Extract the (X, Y) coordinate from the center of the cell holding the provided text.  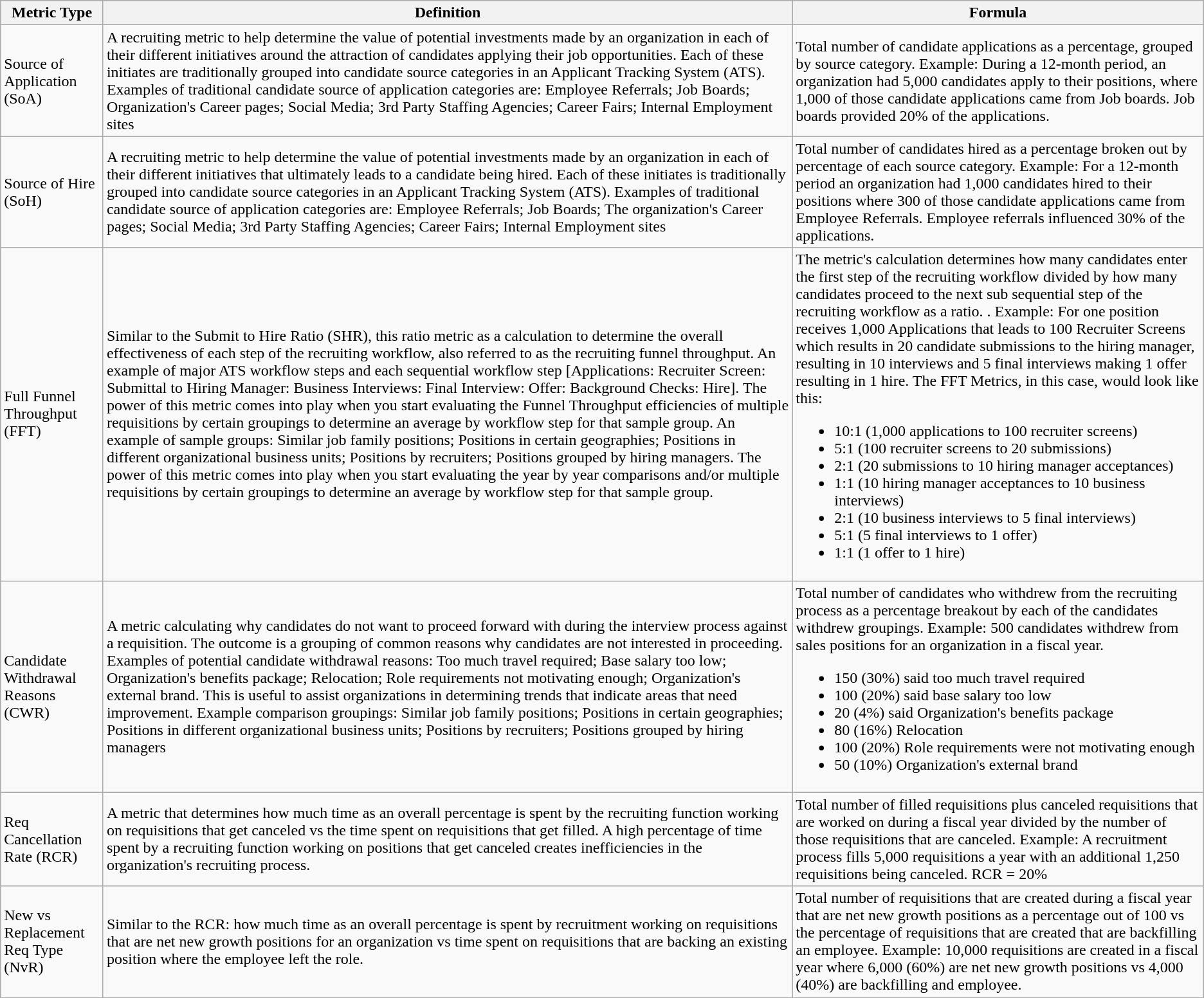
Req Cancellation Rate (RCR) (52, 839)
Source of Hire (SoH) (52, 192)
Source of Application (SoA) (52, 81)
Formula (998, 13)
Candidate Withdrawal Reasons (CWR) (52, 687)
Full Funnel Throughput (FFT) (52, 414)
New vs Replacement Req Type (NvR) (52, 941)
Metric Type (52, 13)
Definition (448, 13)
